Scan for the cell matching the given text and deliver its [X, Y] coordinate at center. 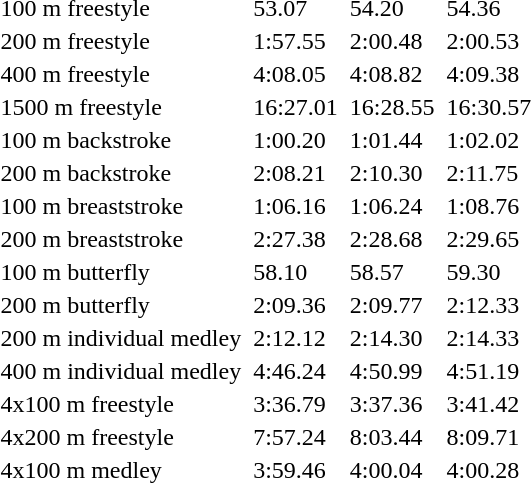
58.10 [296, 272]
4:08.05 [296, 74]
1:00.20 [296, 140]
3:37.36 [392, 404]
7:57.24 [296, 437]
4:46.24 [296, 371]
2:28.68 [392, 239]
2:09.77 [392, 305]
2:09.36 [296, 305]
2:14.30 [392, 338]
2:08.21 [296, 173]
2:27.38 [296, 239]
1:06.24 [392, 206]
4:08.82 [392, 74]
2:10.30 [392, 173]
58.57 [392, 272]
16:27.01 [296, 107]
1:57.55 [296, 41]
16:28.55 [392, 107]
4:50.99 [392, 371]
2:00.48 [392, 41]
1:01.44 [392, 140]
1:06.16 [296, 206]
8:03.44 [392, 437]
3:36.79 [296, 404]
2:12.12 [296, 338]
